Pinpoint the cell where the given text exists, returning its [X, Y] midpoint coordinate. 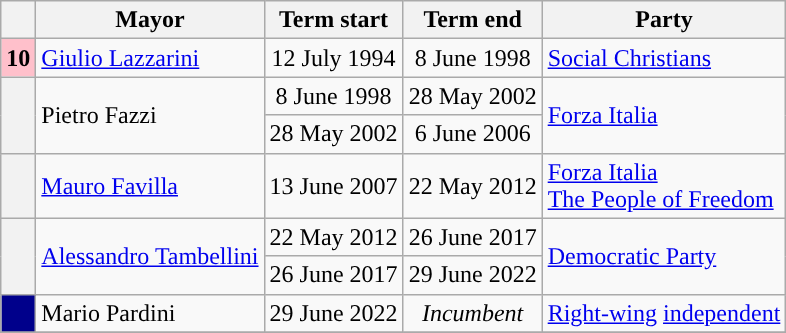
Forza Italia [664, 115]
Pietro Fazzi [150, 115]
Mario Pardini [150, 313]
Party [664, 20]
Mauro Favilla [150, 186]
10 [18, 58]
Democratic Party [664, 256]
Forza ItaliaThe People of Freedom [664, 186]
Alessandro Tambellini [150, 256]
13 June 2007 [334, 186]
12 July 1994 [334, 58]
Incumbent [472, 313]
Giulio Lazzarini [150, 58]
Term end [472, 20]
Term start [334, 20]
Right-wing independent [664, 313]
6 June 2006 [472, 134]
Social Christians [664, 58]
Mayor [150, 20]
